Return [X, Y] of the center of cell containing provided text 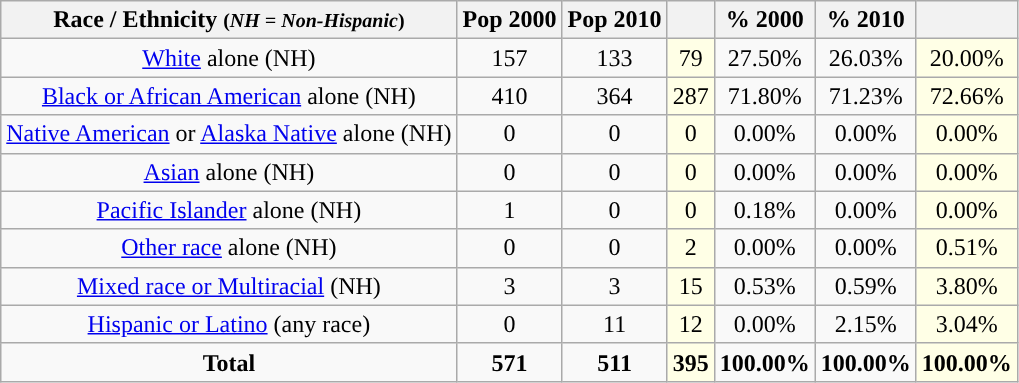
Black or African American alone (NH) [229, 96]
79 [690, 58]
White alone (NH) [229, 58]
Other race alone (NH) [229, 248]
20.00% [966, 58]
Race / Ethnicity (NH = Non-Hispanic) [229, 20]
133 [614, 58]
11 [614, 324]
26.03% [866, 58]
12 [690, 324]
15 [690, 286]
71.80% [764, 96]
71.23% [866, 96]
0.51% [966, 248]
0.53% [764, 286]
% 2010 [866, 20]
2 [690, 248]
Pop 2010 [614, 20]
Pop 2000 [510, 20]
3.04% [966, 324]
157 [510, 58]
27.50% [764, 58]
571 [510, 362]
410 [510, 96]
Total [229, 362]
Hispanic or Latino (any race) [229, 324]
Pacific Islander alone (NH) [229, 210]
Native American or Alaska Native alone (NH) [229, 134]
364 [614, 96]
2.15% [866, 324]
0.18% [764, 210]
511 [614, 362]
3.80% [966, 286]
72.66% [966, 96]
1 [510, 210]
287 [690, 96]
% 2000 [764, 20]
395 [690, 362]
Mixed race or Multiracial (NH) [229, 286]
Asian alone (NH) [229, 172]
0.59% [866, 286]
